Output the [X, Y] coordinate of the center of the cell containing the given text.  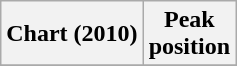
Chart (2010) [72, 34]
Peakposition [189, 34]
